Detect which cell encompasses the target text, then output its (x, y) center coordinate. 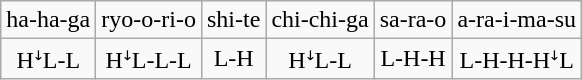
L-H-H-HꜜL (517, 59)
chi-chi-ga (320, 20)
sa-ra-o (413, 20)
L-H (233, 59)
HꜜL-L-L (149, 59)
shi-te (233, 20)
ha-ha-ga (48, 20)
a-ra-i-ma-su (517, 20)
ryo-o-ri-o (149, 20)
L-H-H (413, 59)
